Provide the [X, Y] coordinate of the cell's center where the given text is located.  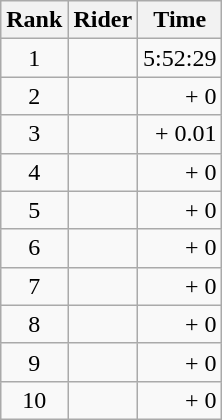
10 [34, 400]
4 [34, 172]
5:52:29 [180, 58]
5 [34, 210]
1 [34, 58]
9 [34, 362]
Rank [34, 20]
3 [34, 134]
Time [180, 20]
Rider [103, 20]
2 [34, 96]
8 [34, 324]
7 [34, 286]
+ 0.01 [180, 134]
6 [34, 248]
